Search for the cell housing the specified text and yield its [X, Y] center coordinate. 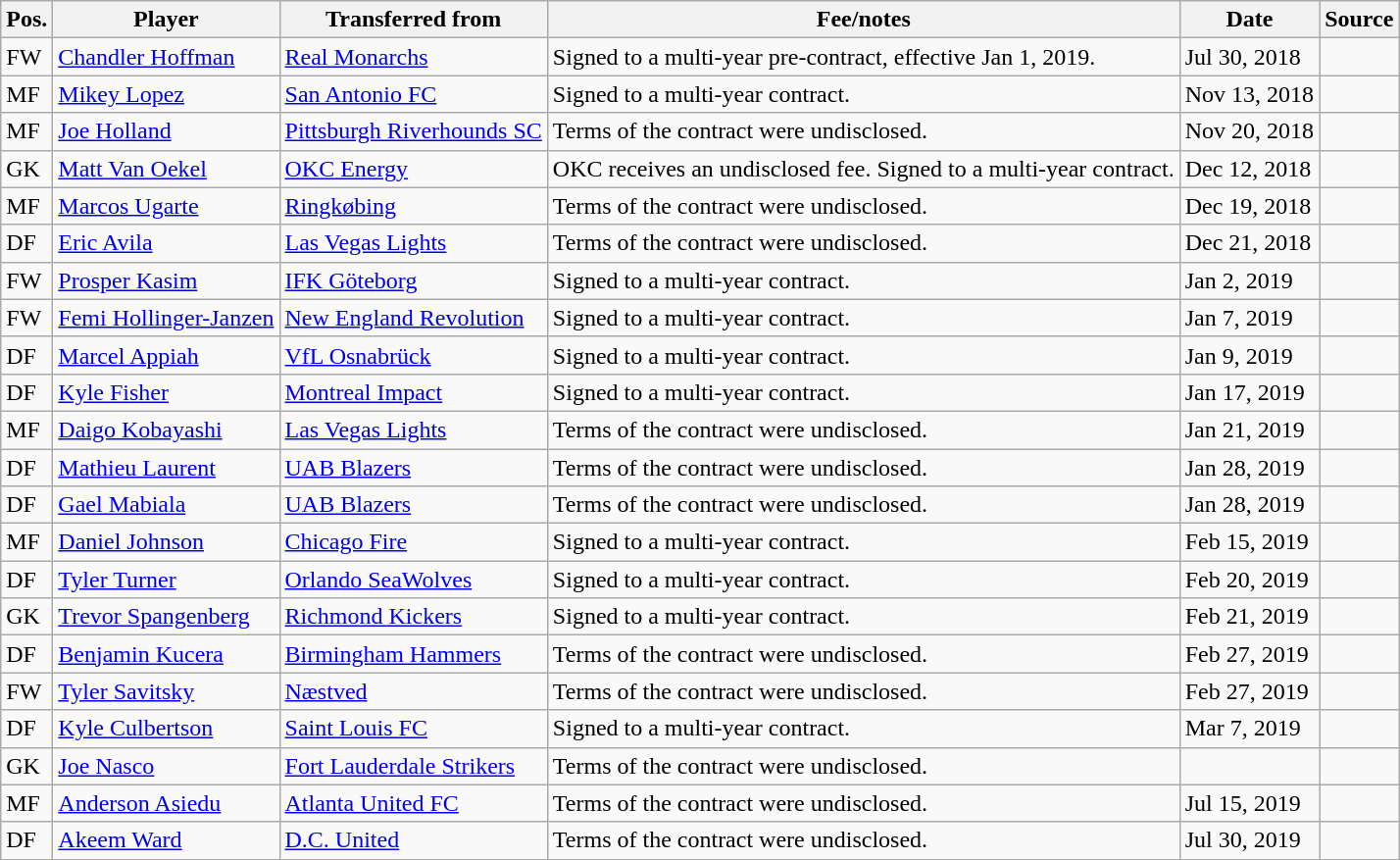
Matt Van Oekel [167, 169]
Orlando SeaWolves [414, 580]
Femi Hollinger-Janzen [167, 318]
Daniel Johnson [167, 542]
Real Monarchs [414, 57]
Fort Lauderdale Strikers [414, 766]
Signed to a multi-year pre-contract, effective Jan 1, 2019. [863, 57]
New England Revolution [414, 318]
Jul 15, 2019 [1249, 803]
Mathieu Laurent [167, 468]
Date [1249, 20]
Jan 9, 2019 [1249, 355]
Marcos Ugarte [167, 206]
Kyle Culbertson [167, 729]
Chicago Fire [414, 542]
Jan 17, 2019 [1249, 392]
Kyle Fisher [167, 392]
Mikey Lopez [167, 94]
Marcel Appiah [167, 355]
San Antonio FC [414, 94]
Dec 19, 2018 [1249, 206]
Tyler Savitsky [167, 691]
Richmond Kickers [414, 617]
Jan 21, 2019 [1249, 430]
Anderson Asiedu [167, 803]
Næstved [414, 691]
Benjamin Kucera [167, 654]
Joe Holland [167, 131]
Feb 21, 2019 [1249, 617]
VfL Osnabrück [414, 355]
OKC Energy [414, 169]
Joe Nasco [167, 766]
Pittsburgh Riverhounds SC [414, 131]
Jan 7, 2019 [1249, 318]
Tyler Turner [167, 580]
Nov 20, 2018 [1249, 131]
Birmingham Hammers [414, 654]
Akeem Ward [167, 840]
Trevor Spangenberg [167, 617]
Saint Louis FC [414, 729]
Nov 13, 2018 [1249, 94]
Jan 2, 2019 [1249, 280]
Transferred from [414, 20]
Atlanta United FC [414, 803]
Prosper Kasim [167, 280]
D.C. United [414, 840]
Chandler Hoffman [167, 57]
Jul 30, 2019 [1249, 840]
Eric Avila [167, 243]
Feb 15, 2019 [1249, 542]
Dec 12, 2018 [1249, 169]
Jul 30, 2018 [1249, 57]
Daigo Kobayashi [167, 430]
Fee/notes [863, 20]
Pos. [27, 20]
Feb 20, 2019 [1249, 580]
Player [167, 20]
Dec 21, 2018 [1249, 243]
Ringkøbing [414, 206]
Montreal Impact [414, 392]
Source [1359, 20]
IFK Göteborg [414, 280]
Gael Mabiala [167, 505]
Mar 7, 2019 [1249, 729]
OKC receives an undisclosed fee. Signed to a multi-year contract. [863, 169]
